Detect which cell encompasses the target text, then output its [x, y] center coordinate. 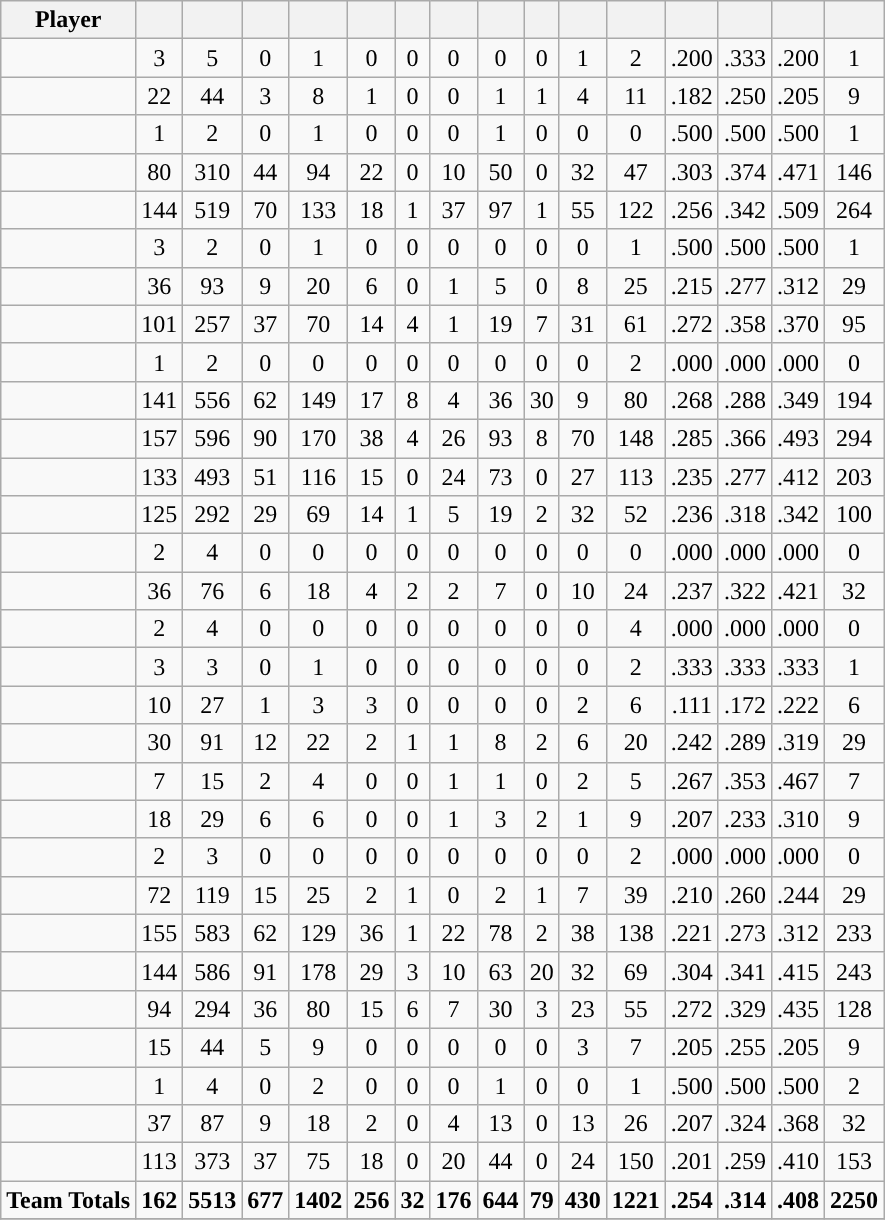
.509 [798, 210]
.408 [798, 1200]
.289 [744, 743]
100 [854, 515]
.255 [744, 1047]
176 [454, 1200]
17 [372, 400]
52 [636, 515]
Team Totals [68, 1200]
644 [500, 1200]
373 [212, 1162]
79 [542, 1200]
.111 [692, 705]
.310 [798, 819]
.374 [744, 172]
.415 [798, 971]
153 [854, 1162]
.353 [744, 781]
.493 [798, 438]
12 [266, 743]
.237 [692, 591]
243 [854, 971]
.288 [744, 400]
233 [854, 933]
292 [212, 515]
155 [160, 933]
.366 [744, 438]
.215 [692, 286]
.256 [692, 210]
.221 [692, 933]
122 [636, 210]
141 [160, 400]
150 [636, 1162]
.268 [692, 400]
101 [160, 324]
.182 [692, 96]
75 [318, 1162]
.324 [744, 1124]
203 [854, 477]
519 [212, 210]
310 [212, 172]
.435 [798, 1009]
430 [582, 1200]
.201 [692, 1162]
50 [500, 172]
.235 [692, 477]
.273 [744, 933]
5513 [212, 1200]
.410 [798, 1162]
.236 [692, 515]
51 [266, 477]
.244 [798, 895]
47 [636, 172]
39 [636, 895]
586 [212, 971]
.314 [744, 1200]
.250 [744, 96]
76 [212, 591]
.254 [692, 1200]
.349 [798, 400]
119 [212, 895]
63 [500, 971]
.303 [692, 172]
72 [160, 895]
1221 [636, 1200]
.172 [744, 705]
.242 [692, 743]
146 [854, 172]
194 [854, 400]
162 [160, 1200]
257 [212, 324]
170 [318, 438]
97 [500, 210]
31 [582, 324]
73 [500, 477]
125 [160, 515]
.329 [744, 1009]
264 [854, 210]
.412 [798, 477]
149 [318, 400]
677 [266, 1200]
596 [212, 438]
11 [636, 96]
1402 [318, 1200]
.368 [798, 1124]
.260 [744, 895]
128 [854, 1009]
.370 [798, 324]
.467 [798, 781]
.322 [744, 591]
.341 [744, 971]
.267 [692, 781]
583 [212, 933]
138 [636, 933]
556 [212, 400]
90 [266, 438]
493 [212, 477]
256 [372, 1200]
78 [500, 933]
129 [318, 933]
.285 [692, 438]
.304 [692, 971]
116 [318, 477]
2250 [854, 1200]
23 [582, 1009]
.421 [798, 591]
157 [160, 438]
.318 [744, 515]
.222 [798, 705]
61 [636, 324]
87 [212, 1124]
Player [68, 20]
.259 [744, 1162]
.210 [692, 895]
.358 [744, 324]
95 [854, 324]
.471 [798, 172]
148 [636, 438]
.233 [744, 819]
178 [318, 971]
.319 [798, 743]
